Detect which cell encompasses the target text, then output its (X, Y) center coordinate. 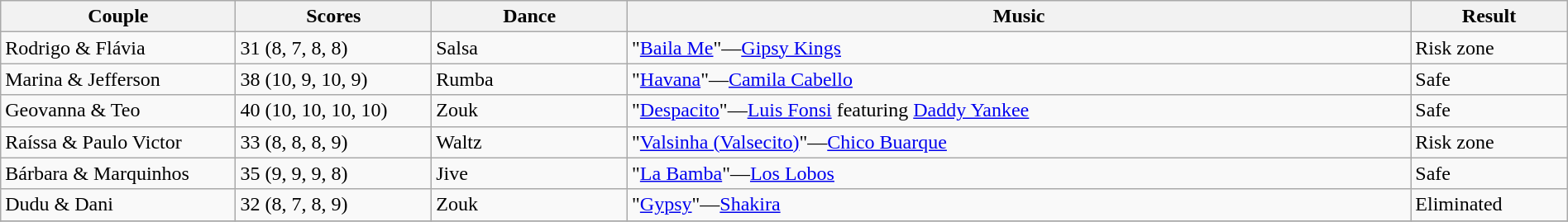
Salsa (529, 48)
"Gypsy"—Shakira (1019, 205)
"Despacito"—Luis Fonsi featuring Daddy Yankee (1019, 111)
35 (9, 9, 9, 8) (334, 173)
"Baila Me"—Gipsy Kings (1019, 48)
Rodrigo & Flávia (118, 48)
32 (8, 7, 8, 9) (334, 205)
33 (8, 8, 8, 9) (334, 142)
Rumba (529, 79)
Jive (529, 173)
Raíssa & Paulo Victor (118, 142)
Scores (334, 17)
Music (1019, 17)
Bárbara & Marquinhos (118, 173)
Marina & Jefferson (118, 79)
40 (10, 10, 10, 10) (334, 111)
Waltz (529, 142)
Dudu & Dani (118, 205)
"Valsinha (Valsecito)"—Chico Buarque (1019, 142)
Result (1489, 17)
38 (10, 9, 10, 9) (334, 79)
Eliminated (1489, 205)
Geovanna & Teo (118, 111)
Dance (529, 17)
31 (8, 7, 8, 8) (334, 48)
"La Bamba"—Los Lobos (1019, 173)
"Havana"—Camila Cabello (1019, 79)
Couple (118, 17)
